Search for the cell housing the specified text and yield its [x, y] center coordinate. 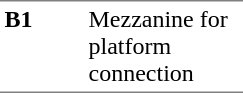
Mezzanine for platform connection [164, 46]
B1 [42, 46]
